Locate the cell with the specified text and output its [X, Y] center coordinate. 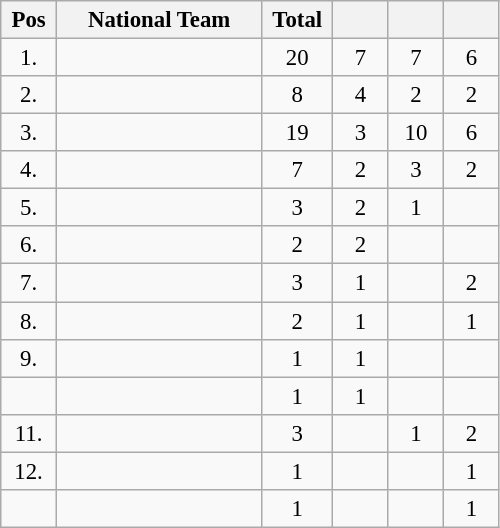
20 [298, 58]
6. [29, 245]
11. [29, 433]
19 [298, 133]
9. [29, 358]
3. [29, 133]
12. [29, 471]
2. [29, 95]
4. [29, 170]
Total [298, 20]
Pos [29, 20]
4 [361, 95]
5. [29, 208]
1. [29, 58]
8. [29, 321]
National Team [159, 20]
10 [416, 133]
8 [298, 95]
7. [29, 283]
